Detect which cell encompasses the target text, then output its (X, Y) center coordinate. 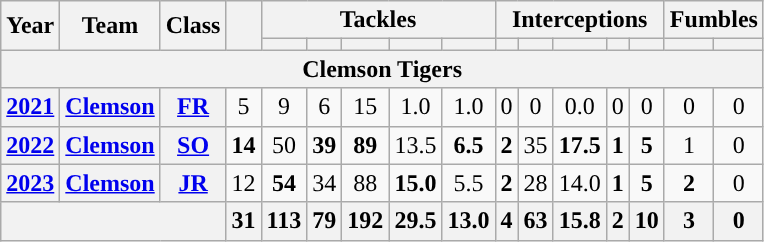
2021 (30, 107)
17.5 (580, 145)
63 (536, 221)
14 (244, 145)
13.5 (416, 145)
54 (284, 183)
34 (324, 183)
50 (284, 145)
192 (366, 221)
SO (193, 145)
5.5 (468, 183)
2023 (30, 183)
Tackles (378, 20)
10 (646, 221)
113 (284, 221)
29.5 (416, 221)
Year (30, 26)
Class (193, 26)
15 (366, 107)
14.0 (580, 183)
0.0 (580, 107)
JR (193, 183)
35 (536, 145)
Clemson Tigers (382, 69)
15.0 (416, 183)
15.8 (580, 221)
13.0 (468, 221)
88 (366, 183)
9 (284, 107)
Fumbles (714, 20)
39 (324, 145)
6.5 (468, 145)
3 (689, 221)
4 (506, 221)
79 (324, 221)
Interceptions (580, 20)
Team (110, 26)
2022 (30, 145)
12 (244, 183)
6 (324, 107)
28 (536, 183)
FR (193, 107)
31 (244, 221)
89 (366, 145)
